Identify which cell holds the provided text, then report its (X, Y) central coordinate. 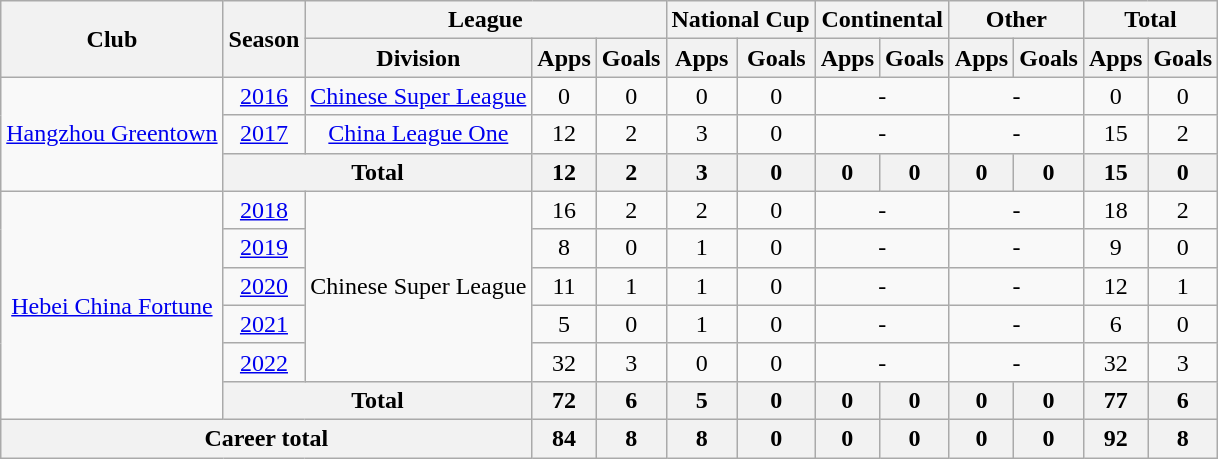
Continental (882, 20)
92 (1115, 438)
2020 (264, 286)
China League One (418, 134)
Career total (266, 438)
72 (564, 400)
Club (112, 39)
2016 (264, 96)
Hebei China Fortune (112, 305)
77 (1115, 400)
9 (1115, 248)
Division (418, 58)
2019 (264, 248)
Hangzhou Greentown (112, 134)
2021 (264, 324)
2022 (264, 362)
84 (564, 438)
11 (564, 286)
Season (264, 39)
Other (1016, 20)
National Cup (740, 20)
16 (564, 210)
18 (1115, 210)
League (486, 20)
2017 (264, 134)
2018 (264, 210)
